Identify which cell holds the provided text, then report its (x, y) central coordinate. 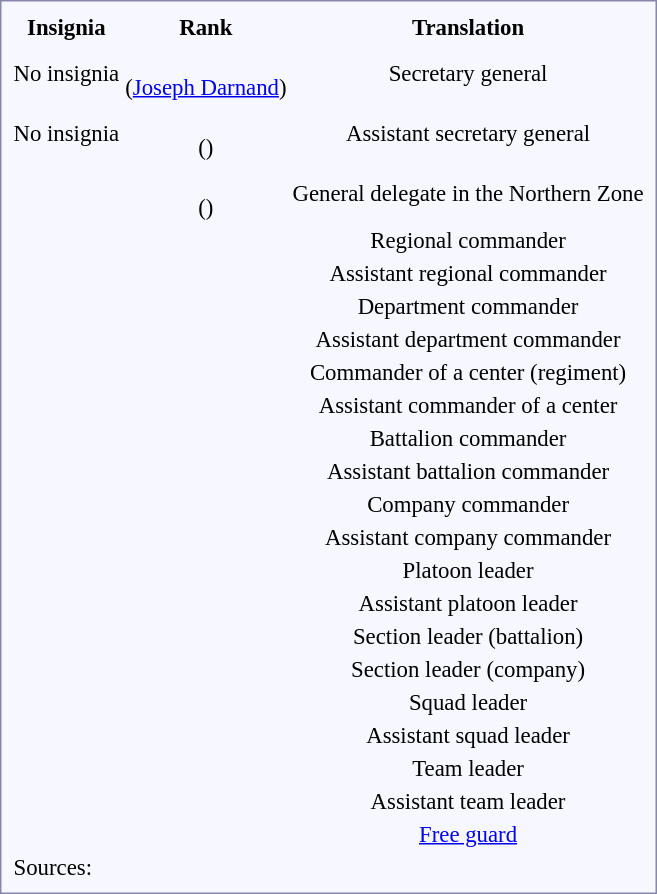
Regional commander (468, 240)
Assistant regional commander (468, 273)
Section leader (battalion) (468, 636)
Secretary general (468, 74)
General delegate in the Northern Zone (468, 194)
Assistant platoon leader (468, 603)
Rank (206, 27)
Assistant battalion commander (468, 471)
Free guard (468, 834)
Commander of a center (regiment) (468, 372)
Squad leader (468, 702)
Company commander (468, 504)
Insignia (66, 27)
Department commander (468, 306)
Battalion commander (468, 438)
Platoon leader (468, 570)
Team leader (468, 768)
Translation (468, 27)
Assistant commander of a center (468, 405)
Assistant company commander (468, 537)
Assistant secretary general (468, 134)
Assistant squad leader (468, 735)
(Joseph Darnand) (206, 74)
Sources: (66, 867)
Assistant team leader (468, 801)
Assistant department commander (468, 339)
Section leader (company) (468, 669)
